Return (X, Y) of the center of cell containing provided text 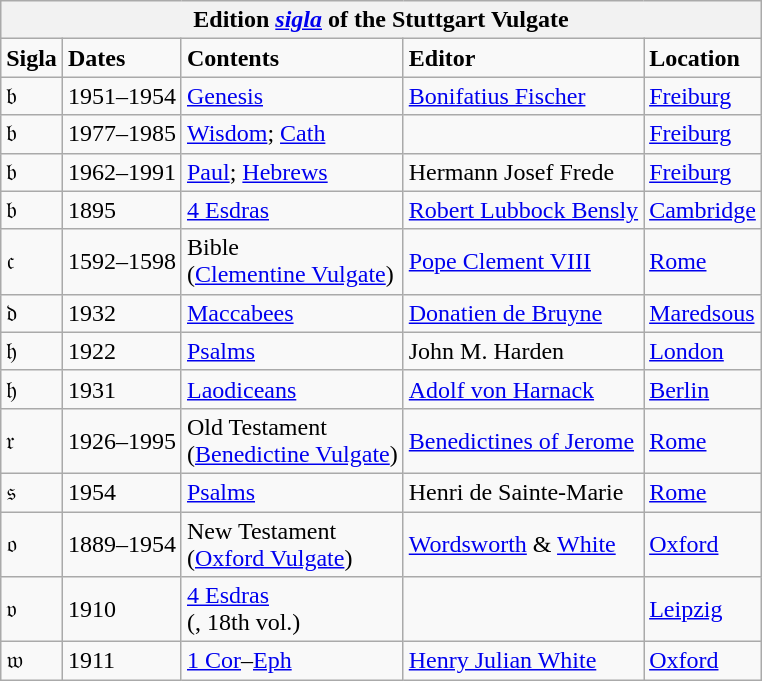
Berlin (703, 389)
Bonifatius Fischer (523, 96)
Pope Clement VIII (523, 262)
1932 (122, 313)
Maredsous (703, 313)
1922 (122, 351)
Benedictines of Jerome (523, 440)
4 Esdras (292, 210)
𝔡 (32, 313)
Laodiceans (292, 389)
𝔯 (32, 440)
1910 (122, 610)
Robert Lubbock Bensly (523, 210)
1889–1954 (122, 544)
Genesis (292, 96)
1931 (122, 389)
Henry Julian White (523, 661)
Contents (292, 58)
1592–1598 (122, 262)
Edition sigla of the Stuttgart Vulgate (382, 20)
𝔰 (32, 492)
𝔳 (32, 610)
Hermann Josef Frede (523, 172)
1954 (122, 492)
Cambridge (703, 210)
Wordsworth & White (523, 544)
Wisdom; Cath (292, 134)
𝔬 (32, 544)
1911 (122, 661)
4 Esdras(, 18th vol.) (292, 610)
𝔠 (32, 262)
Leipzig (703, 610)
Location (703, 58)
Henri de Sainte-Marie (523, 492)
1951–1954 (122, 96)
New Testament(Oxford Vulgate) (292, 544)
1926–1995 (122, 440)
1977–1985 (122, 134)
1962–1991 (122, 172)
𝔴 (32, 661)
Old Testament(Benedictine Vulgate) (292, 440)
Sigla (32, 58)
Dates (122, 58)
John M. Harden (523, 351)
Adolf von Harnack (523, 389)
Editor (523, 58)
Maccabees (292, 313)
London (703, 351)
1 Cor–Eph (292, 661)
Donatien de Bruyne (523, 313)
1895 (122, 210)
Bible(Clementine Vulgate) (292, 262)
Paul; Hebrews (292, 172)
